Extract the [X, Y] coordinate from the center of the cell holding the provided text.  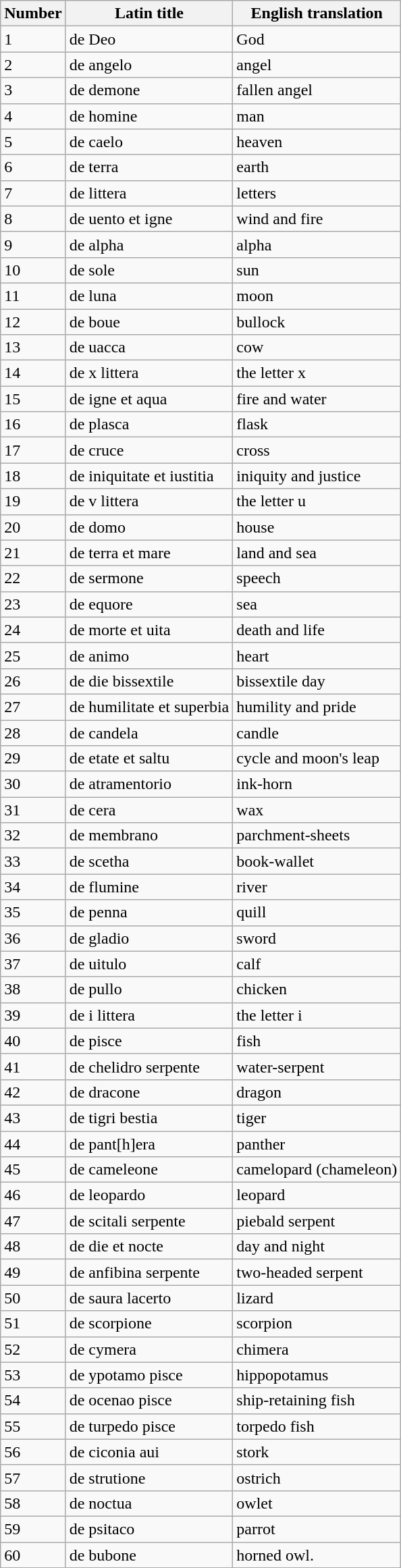
de psitaco [149, 1529]
cross [317, 450]
44 [33, 1144]
wax [317, 810]
35 [33, 913]
bissextile day [317, 681]
quill [317, 913]
de pant[h]era [149, 1144]
39 [33, 1015]
34 [33, 887]
de v littera [149, 502]
31 [33, 810]
42 [33, 1092]
14 [33, 373]
de caelo [149, 142]
angel [317, 65]
de noctua [149, 1503]
de equore [149, 604]
30 [33, 784]
de dracone [149, 1092]
Number [33, 13]
fire and water [317, 399]
de turpedo pisce [149, 1426]
leopard [317, 1195]
de uento et igne [149, 219]
27 [33, 707]
de domo [149, 527]
de anfibina serpente [149, 1272]
the letter i [317, 1015]
sea [317, 604]
calf [317, 964]
panther [317, 1144]
de ypotamo pisce [149, 1375]
de littera [149, 193]
speech [317, 578]
28 [33, 732]
de membrano [149, 836]
de homine [149, 116]
47 [33, 1221]
man [317, 116]
humility and pride [317, 707]
53 [33, 1375]
de morte et uita [149, 630]
12 [33, 322]
cycle and moon's leap [317, 759]
de bubone [149, 1555]
56 [33, 1452]
lizard [317, 1298]
river [317, 887]
10 [33, 270]
36 [33, 938]
de scorpione [149, 1324]
the letter x [317, 373]
de sermone [149, 578]
de uacca [149, 348]
cow [317, 348]
de demone [149, 90]
de igne et aqua [149, 399]
5 [33, 142]
Latin title [149, 13]
hippopotamus [317, 1375]
15 [33, 399]
de alpha [149, 244]
19 [33, 502]
moon [317, 296]
de die bissextile [149, 681]
1 [33, 39]
heart [317, 655]
parchment-sheets [317, 836]
de uitulo [149, 964]
God [317, 39]
de plasca [149, 425]
ostrich [317, 1478]
de pullo [149, 990]
de penna [149, 913]
tiger [317, 1118]
58 [33, 1503]
torpedo fish [317, 1426]
51 [33, 1324]
de gladio [149, 938]
37 [33, 964]
17 [33, 450]
bullock [317, 322]
alpha [317, 244]
48 [33, 1247]
26 [33, 681]
book-wallet [317, 861]
flask [317, 425]
death and life [317, 630]
49 [33, 1272]
de ciconia aui [149, 1452]
22 [33, 578]
20 [33, 527]
de strutione [149, 1478]
piebald serpent [317, 1221]
41 [33, 1066]
46 [33, 1195]
59 [33, 1529]
chicken [317, 990]
de candela [149, 732]
land and sea [317, 553]
day and night [317, 1247]
de terra et mare [149, 553]
ship-retaining fish [317, 1401]
sword [317, 938]
English translation [317, 13]
de flumine [149, 887]
stork [317, 1452]
fish [317, 1041]
de atramentorio [149, 784]
two-headed serpent [317, 1272]
24 [33, 630]
45 [33, 1170]
de tigri bestia [149, 1118]
23 [33, 604]
43 [33, 1118]
6 [33, 167]
de leopardo [149, 1195]
33 [33, 861]
55 [33, 1426]
8 [33, 219]
de cruce [149, 450]
de scetha [149, 861]
scorpion [317, 1324]
de x littera [149, 373]
de scitali serpente [149, 1221]
18 [33, 476]
water-serpent [317, 1066]
sun [317, 270]
de humilitate et superbia [149, 707]
52 [33, 1349]
de chelidro serpente [149, 1066]
7 [33, 193]
de i littera [149, 1015]
chimera [317, 1349]
owlet [317, 1503]
11 [33, 296]
candle [317, 732]
38 [33, 990]
iniquity and justice [317, 476]
de boue [149, 322]
wind and fire [317, 219]
de pisce [149, 1041]
25 [33, 655]
16 [33, 425]
dragon [317, 1092]
de cera [149, 810]
parrot [317, 1529]
ink-horn [317, 784]
fallen angel [317, 90]
40 [33, 1041]
heaven [317, 142]
9 [33, 244]
2 [33, 65]
de sole [149, 270]
de angelo [149, 65]
50 [33, 1298]
32 [33, 836]
60 [33, 1555]
house [317, 527]
de ocenao pisce [149, 1401]
29 [33, 759]
de die et nocte [149, 1247]
horned owl. [317, 1555]
the letter u [317, 502]
de Deo [149, 39]
13 [33, 348]
de saura lacerto [149, 1298]
54 [33, 1401]
57 [33, 1478]
earth [317, 167]
de iniquitate et iustitia [149, 476]
21 [33, 553]
letters [317, 193]
de luna [149, 296]
de animo [149, 655]
de cameleone [149, 1170]
camelopard (chameleon) [317, 1170]
de terra [149, 167]
de etate et saltu [149, 759]
3 [33, 90]
de cymera [149, 1349]
4 [33, 116]
